Pinpoint the cell where the given text exists, returning its (X, Y) midpoint coordinate. 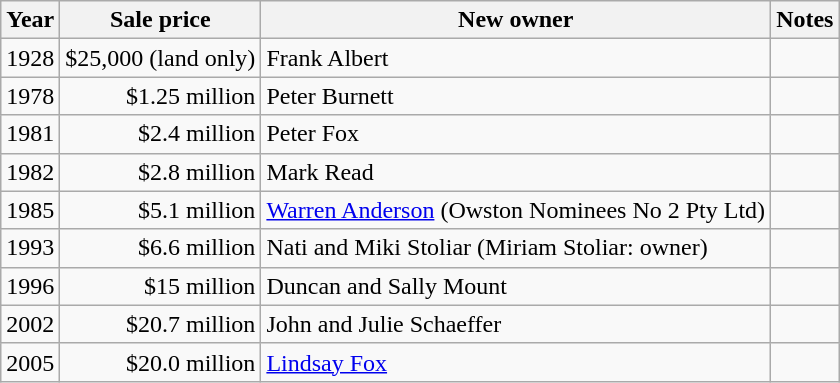
1996 (30, 286)
Sale price (160, 20)
$1.25 million (160, 96)
$15 million (160, 286)
$6.6 million (160, 248)
Year (30, 20)
$2.4 million (160, 134)
1982 (30, 172)
Mark Read (516, 172)
1993 (30, 248)
Lindsay Fox (516, 362)
Peter Fox (516, 134)
Notes (805, 20)
2002 (30, 324)
$20.7 million (160, 324)
1928 (30, 58)
1978 (30, 96)
New owner (516, 20)
1985 (30, 210)
$25,000 (land only) (160, 58)
Nati and Miki Stoliar (Miriam Stoliar: owner) (516, 248)
1981 (30, 134)
$5.1 million (160, 210)
John and Julie Schaeffer (516, 324)
Frank Albert (516, 58)
Warren Anderson (Owston Nominees No 2 Pty Ltd) (516, 210)
$2.8 million (160, 172)
2005 (30, 362)
Duncan and Sally Mount (516, 286)
Peter Burnett (516, 96)
$20.0 million (160, 362)
